Output the (X, Y) coordinate of the center of the cell containing the given text.  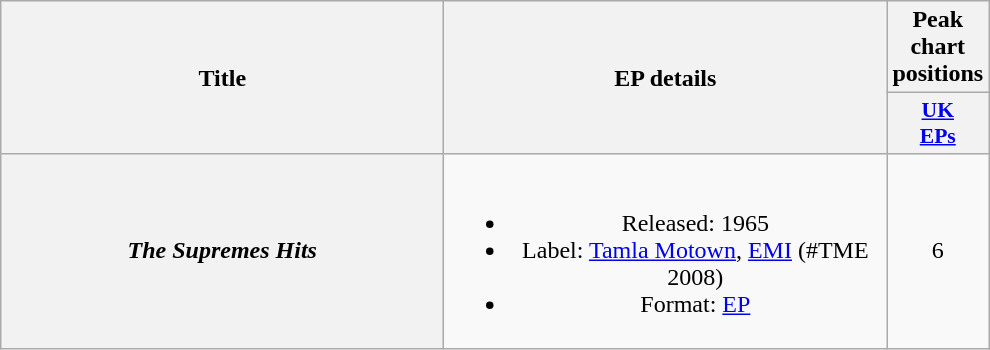
The Supremes Hits (222, 251)
6 (938, 251)
EP details (666, 78)
Peakchart positions (938, 47)
UKEPs (938, 124)
Released: 1965Label: Tamla Motown, EMI (#TME 2008)Format: EP (666, 251)
Title (222, 78)
